Determine the (x, y) coordinate at the center of the cell enclosing the given text.  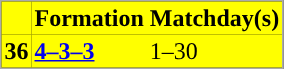
36 (17, 50)
1–30 (214, 50)
Formation (90, 18)
Matchday(s) (214, 18)
4–3–3 (90, 50)
